Extract the (X, Y) coordinate from the center of the cell holding the provided text.  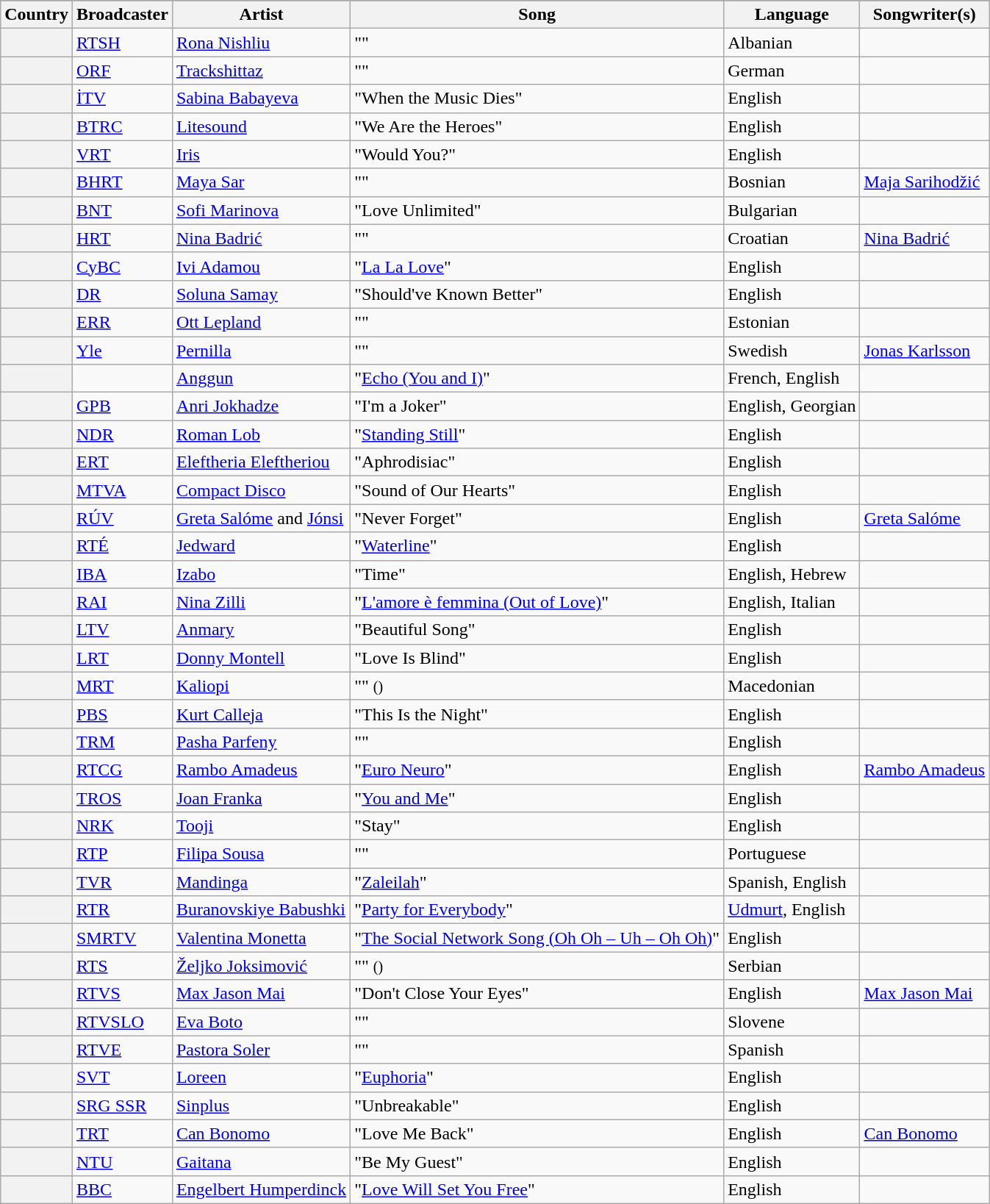
Compact Disco (261, 490)
TVR (122, 882)
TRM (122, 742)
GPB (122, 406)
HRT (122, 238)
"We Are the Heroes" (537, 126)
Estonian (792, 322)
Mandinga (261, 882)
Language (792, 15)
Songwriter(s) (925, 15)
PBS (122, 714)
Anmary (261, 630)
ERR (122, 322)
Spanish (792, 1050)
English, Italian (792, 602)
"Love Is Blind" (537, 658)
Sinplus (261, 1106)
"Waterline" (537, 546)
RTVE (122, 1050)
Loreen (261, 1078)
"Party for Everybody" (537, 910)
RTVS (122, 994)
Trackshittaz (261, 71)
Soluna Samay (261, 294)
RTCG (122, 770)
LTV (122, 630)
İTV (122, 98)
"When the Music Dies" (537, 98)
"Stay" (537, 826)
Pasha Parfeny (261, 742)
"Aphrodisiac" (537, 462)
"La La Love" (537, 266)
BBC (122, 1189)
RTP (122, 854)
RTS (122, 966)
DR (122, 294)
MTVA (122, 490)
Udmurt, English (792, 910)
RAI (122, 602)
"Be My Guest" (537, 1161)
RTSH (122, 43)
Country (37, 15)
Gaitana (261, 1161)
Sabina Babayeva (261, 98)
Yle (122, 351)
Kurt Calleja (261, 714)
Ivi Adamou (261, 266)
CyBC (122, 266)
"Should've Known Better" (537, 294)
Anggun (261, 379)
Nina Zilli (261, 602)
Valentina Monetta (261, 938)
Anri Jokhadze (261, 406)
Jonas Karlsson (925, 351)
NRK (122, 826)
Slovene (792, 1022)
Filipa Sousa (261, 854)
Greta Salóme and Jónsi (261, 518)
RÚV (122, 518)
ERT (122, 462)
Joan Franka (261, 798)
Eva Boto (261, 1022)
Jedward (261, 546)
"Zaleilah" (537, 882)
Izabo (261, 574)
"I'm a Joker" (537, 406)
"Time" (537, 574)
Serbian (792, 966)
VRT (122, 154)
Pastora Soler (261, 1050)
"Don't Close Your Eyes" (537, 994)
English, Georgian (792, 406)
SRG SSR (122, 1106)
Artist (261, 15)
NTU (122, 1161)
Pernilla (261, 351)
SMRTV (122, 938)
SVT (122, 1078)
"L'amore è femmina (Out of Love)" (537, 602)
Bosnian (792, 182)
Donny Montell (261, 658)
"Beautiful Song" (537, 630)
Roman Lob (261, 434)
Rona Nishliu (261, 43)
"Love Unlimited" (537, 210)
"Standing Still" (537, 434)
ORF (122, 71)
MRT (122, 686)
"Euro Neuro" (537, 770)
Albanian (792, 43)
"Love Will Set You Free" (537, 1189)
"The Social Network Song (Oh Oh – Uh – Oh Oh)" (537, 938)
Greta Salóme (925, 518)
German (792, 71)
Macedonian (792, 686)
"Unbreakable" (537, 1106)
Portuguese (792, 854)
BTRC (122, 126)
NDR (122, 434)
"Would You?" (537, 154)
Maya Sar (261, 182)
"You and Me" (537, 798)
Sofi Marinova (261, 210)
Tooji (261, 826)
"Love Me Back" (537, 1133)
LRT (122, 658)
RTR (122, 910)
Broadcaster (122, 15)
"Never Forget" (537, 518)
Kaliopi (261, 686)
"Sound of Our Hearts" (537, 490)
Ott Lepland (261, 322)
"This Is the Night" (537, 714)
Eleftheria Eleftheriou (261, 462)
"Euphoria" (537, 1078)
RTVSLO (122, 1022)
Song (537, 15)
IBA (122, 574)
Buranovskiye Babushki (261, 910)
English, Hebrew (792, 574)
BNT (122, 210)
Željko Joksimović (261, 966)
Maja Sarihodžić (925, 182)
Bulgarian (792, 210)
Litesound (261, 126)
"Echo (You and I)" (537, 379)
RTÉ (122, 546)
Croatian (792, 238)
French, English (792, 379)
TRT (122, 1133)
Iris (261, 154)
TROS (122, 798)
Swedish (792, 351)
Spanish, English (792, 882)
Engelbert Humperdinck (261, 1189)
BHRT (122, 182)
